Capture the cell that displays the provided text and extract its (X, Y) central coordinate. 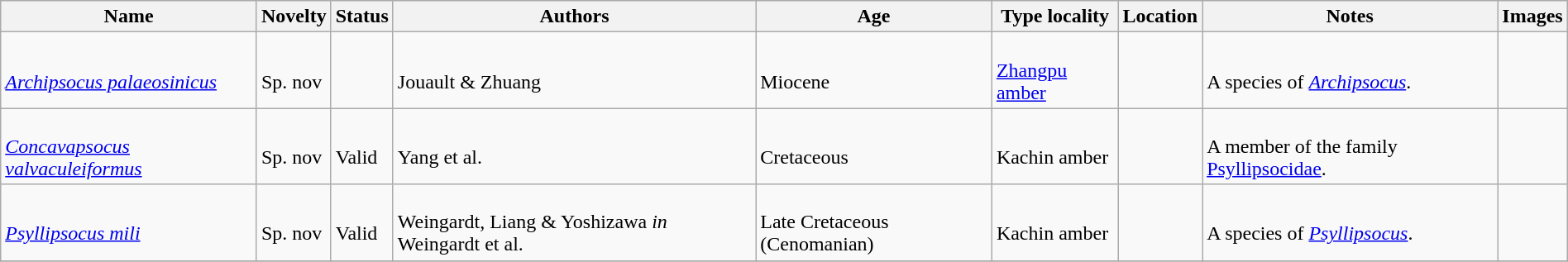
Weingardt, Liang & Yoshizawa in Weingardt et al. (574, 222)
Novelty (294, 17)
Concavapsocus valvaculeiformus (129, 146)
Age (874, 17)
Authors (574, 17)
A member of the family Psyllipsocidae. (1350, 146)
Psyllipsocus mili (129, 222)
Type locality (1055, 17)
Notes (1350, 17)
A species of Psyllipsocus. (1350, 222)
Status (362, 17)
Name (129, 17)
Jouault & Zhuang (574, 70)
Zhangpu amber (1055, 70)
Yang et al. (574, 146)
Archipsocus palaeosinicus (129, 70)
Miocene (874, 70)
Late Cretaceous (Cenomanian) (874, 222)
Images (1532, 17)
Cretaceous (874, 146)
A species of Archipsocus. (1350, 70)
Location (1160, 17)
